Provide the (X, Y) coordinate of the cell's center where the given text is located.  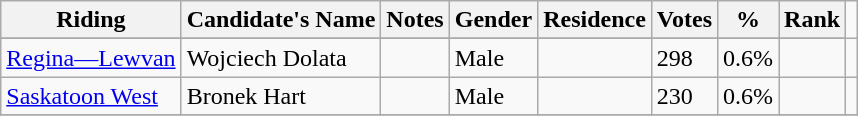
Candidate's Name (281, 20)
% (748, 20)
298 (684, 58)
Wojciech Dolata (281, 58)
230 (684, 96)
Votes (684, 20)
Riding (91, 20)
Gender (493, 20)
Bronek Hart (281, 96)
Saskatoon West (91, 96)
Residence (595, 20)
Regina—Lewvan (91, 58)
Rank (812, 20)
Notes (415, 20)
